Pinpoint the cell where the given text exists, returning its [x, y] midpoint coordinate. 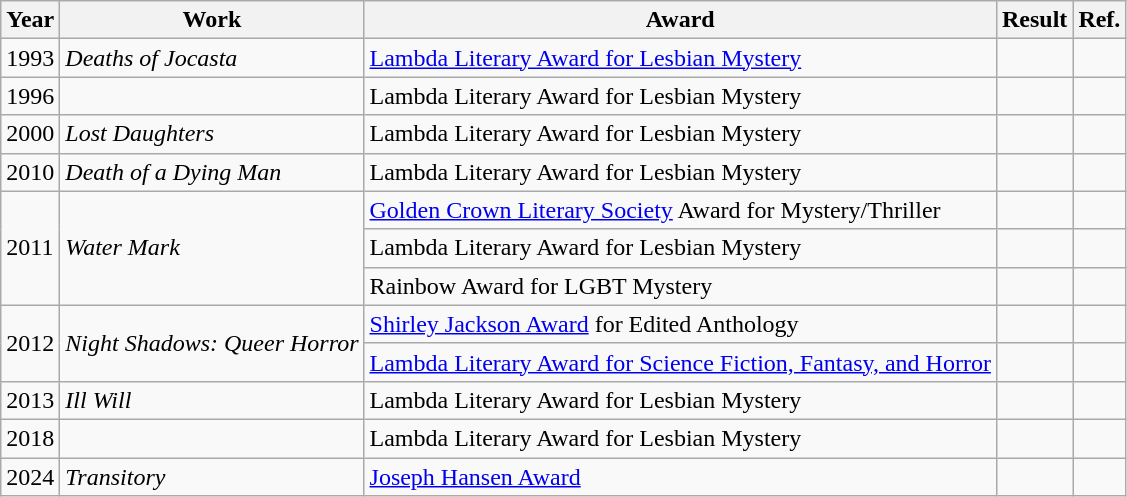
Ref. [1100, 20]
Work [212, 20]
1993 [30, 58]
Award [680, 20]
2010 [30, 172]
Ill Will [212, 400]
Rainbow Award for LGBT Mystery [680, 286]
2024 [30, 477]
Joseph Hansen Award [680, 477]
Water Mark [212, 248]
Death of a Dying Man [212, 172]
Shirley Jackson Award for Edited Anthology [680, 324]
Year [30, 20]
Lambda Literary Award for Science Fiction, Fantasy, and Horror [680, 362]
Deaths of Jocasta [212, 58]
2018 [30, 438]
2011 [30, 248]
2012 [30, 343]
2013 [30, 400]
Result [1034, 20]
Lost Daughters [212, 134]
Night Shadows: Queer Horror [212, 343]
Transitory [212, 477]
2000 [30, 134]
Golden Crown Literary Society Award for Mystery/Thriller [680, 210]
1996 [30, 96]
